Capture the cell that displays the provided text and extract its (X, Y) central coordinate. 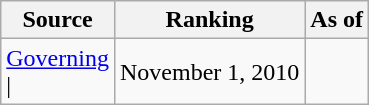
Governing| (58, 72)
Ranking (209, 20)
November 1, 2010 (209, 72)
As of (337, 20)
Source (58, 20)
